Return [x, y] of the center of cell containing provided text 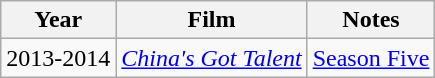
Film [212, 20]
Season Five [371, 58]
2013-2014 [58, 58]
Year [58, 20]
China's Got Talent [212, 58]
Notes [371, 20]
